Locate the cell with the specified text and output its [X, Y] center coordinate. 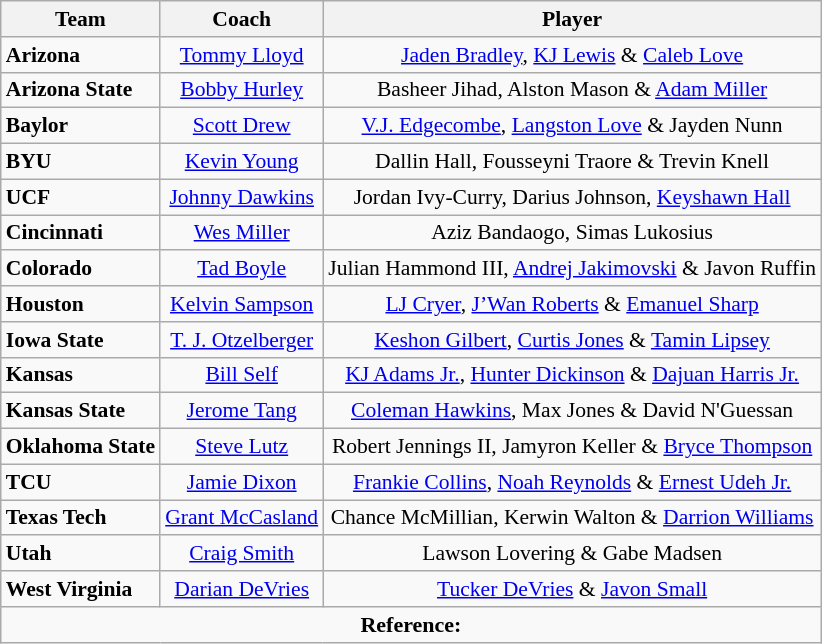
Craig Smith [242, 554]
Wes Miller [242, 233]
Texas Tech [80, 518]
Lawson Lovering & Gabe Madsen [572, 554]
Arizona State [80, 90]
Jerome Tang [242, 411]
UCF [80, 197]
Houston [80, 304]
Johnny Dawkins [242, 197]
Frankie Collins, Noah Reynolds & Ernest Udeh Jr. [572, 482]
V.J. Edgecombe, Langston Love & Jayden Nunn [572, 126]
Player [572, 19]
Cincinnati [80, 233]
Aziz Bandaogo, Simas Lukosius [572, 233]
Reference: [411, 625]
Utah [80, 554]
Colorado [80, 269]
KJ Adams Jr., Hunter Dickinson & Dajuan Harris Jr. [572, 375]
Kansas State [80, 411]
Jaden Bradley, KJ Lewis & Caleb Love [572, 55]
Jordan Ivy-Curry, Darius Johnson, Keyshawn Hall [572, 197]
Basheer Jihad, Alston Mason & Adam Miller [572, 90]
Arizona [80, 55]
Jamie Dixon [242, 482]
Coleman Hawkins, Max Jones & David N'Guessan [572, 411]
Scott Drew [242, 126]
BYU [80, 162]
Coach [242, 19]
Keshon Gilbert, Curtis Jones & Tamin Lipsey [572, 340]
Tad Boyle [242, 269]
Kansas [80, 375]
Kevin Young [242, 162]
Bill Self [242, 375]
LJ Cryer, J’Wan Roberts & Emanuel Sharp [572, 304]
Tommy Lloyd [242, 55]
Baylor [80, 126]
Iowa State [80, 340]
Dallin Hall, Fousseyni Traore & Trevin Knell [572, 162]
T. J. Otzelberger [242, 340]
Team [80, 19]
Darian DeVries [242, 589]
Bobby Hurley [242, 90]
Robert Jennings II, Jamyron Keller & Bryce Thompson [572, 447]
Chance McMillian, Kerwin Walton & Darrion Williams [572, 518]
Kelvin Sampson [242, 304]
Steve Lutz [242, 447]
Grant McCasland [242, 518]
Oklahoma State [80, 447]
TCU [80, 482]
West Virginia [80, 589]
Tucker DeVries & Javon Small [572, 589]
Julian Hammond III, Andrej Jakimovski & Javon Ruffin [572, 269]
